Pinpoint the cell where the given text exists, returning its [X, Y] midpoint coordinate. 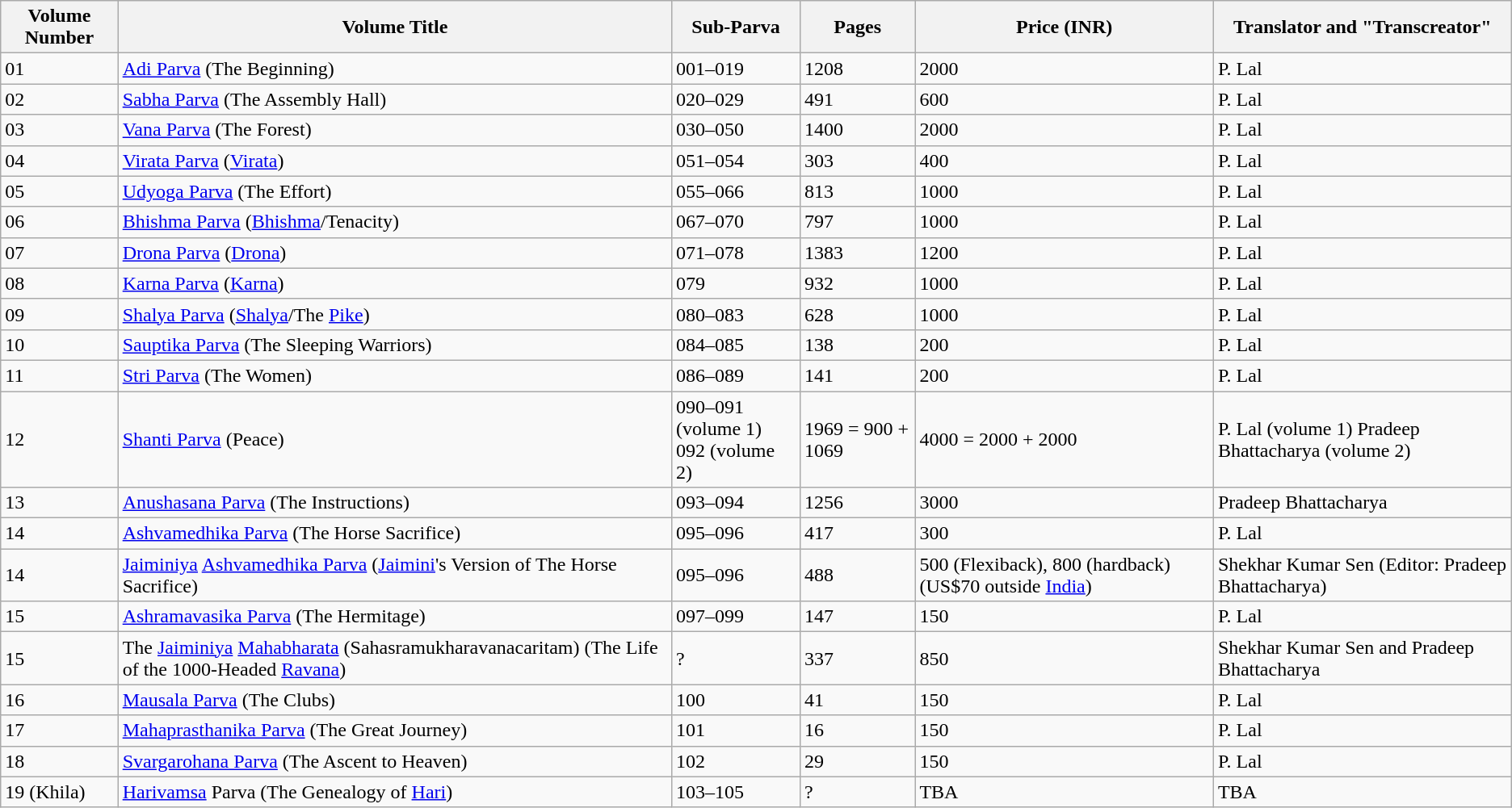
Shekhar Kumar Sen and Pradeep Bhattacharya [1362, 659]
103–105 [737, 792]
Adi Parva (The Beginning) [394, 69]
4000 = 2000 + 2000 [1065, 439]
Bhishma Parva (Bhishma/Tenacity) [394, 222]
Shanti Parva (Peace) [394, 439]
12 [60, 439]
491 [857, 99]
001–019 [737, 69]
08 [60, 283]
Udyoga Parva (The Effort) [394, 191]
1200 [1065, 253]
051–054 [737, 161]
300 [1065, 534]
600 [1065, 99]
The Jaiminiya Mahabharata (Sahasramukharavanacaritam) (The Life of the 1000-Headed Ravana) [394, 659]
02 [60, 99]
813 [857, 191]
Price (INR) [1065, 27]
Karna Parva (Karna) [394, 283]
100 [737, 700]
337 [857, 659]
19 (Khila) [60, 792]
020–029 [737, 99]
Mahaprasthanika Parva (The Great Journey) [394, 731]
Pradeep Bhattacharya [1362, 503]
Mausala Parva (The Clubs) [394, 700]
03 [60, 130]
141 [857, 375]
1969 = 900 + 1069 [857, 439]
Volume Title [394, 27]
Sub-Parva [737, 27]
1383 [857, 253]
3000 [1065, 503]
Shalya Parva (Shalya/The Pike) [394, 314]
080–083 [737, 314]
29 [857, 761]
797 [857, 222]
084–085 [737, 345]
093–094 [737, 503]
628 [857, 314]
Vana Parva (The Forest) [394, 130]
P. Lal (volume 1) Pradeep Bhattacharya (volume 2) [1362, 439]
09 [60, 314]
067–070 [737, 222]
11 [60, 375]
147 [857, 617]
417 [857, 534]
138 [857, 345]
850 [1065, 659]
13 [60, 503]
Svargarohana Parva (The Ascent to Heaven) [394, 761]
17 [60, 731]
Ashramavasika Parva (The Hermitage) [394, 617]
097–099 [737, 617]
932 [857, 283]
101 [737, 731]
Virata Parva (Virata) [394, 161]
05 [60, 191]
Volume Number [60, 27]
Sabha Parva (The Assembly Hall) [394, 99]
303 [857, 161]
1256 [857, 503]
055–066 [737, 191]
071–078 [737, 253]
Sauptika Parva (The Sleeping Warriors) [394, 345]
Translator and "Transcreator" [1362, 27]
030–050 [737, 130]
07 [60, 253]
090–091 (volume 1) 092 (volume 2) [737, 439]
Harivamsa Parva (The Genealogy of Hari) [394, 792]
1208 [857, 69]
1400 [857, 130]
Pages [857, 27]
102 [737, 761]
10 [60, 345]
Stri Parva (The Women) [394, 375]
Jaiminiya Ashvamedhika Parva (Jaimini's Version of The Horse Sacrifice) [394, 575]
41 [857, 700]
500 (Flexiback), 800 (hardback) (US$70 outside India) [1065, 575]
400 [1065, 161]
Shekhar Kumar Sen (Editor: Pradeep Bhattacharya) [1362, 575]
18 [60, 761]
079 [737, 283]
086–089 [737, 375]
04 [60, 161]
06 [60, 222]
Drona Parva (Drona) [394, 253]
488 [857, 575]
Ashvamedhika Parva (The Horse Sacrifice) [394, 534]
Anushasana Parva (The Instructions) [394, 503]
01 [60, 69]
